Detect which cell encompasses the target text, then output its (x, y) center coordinate. 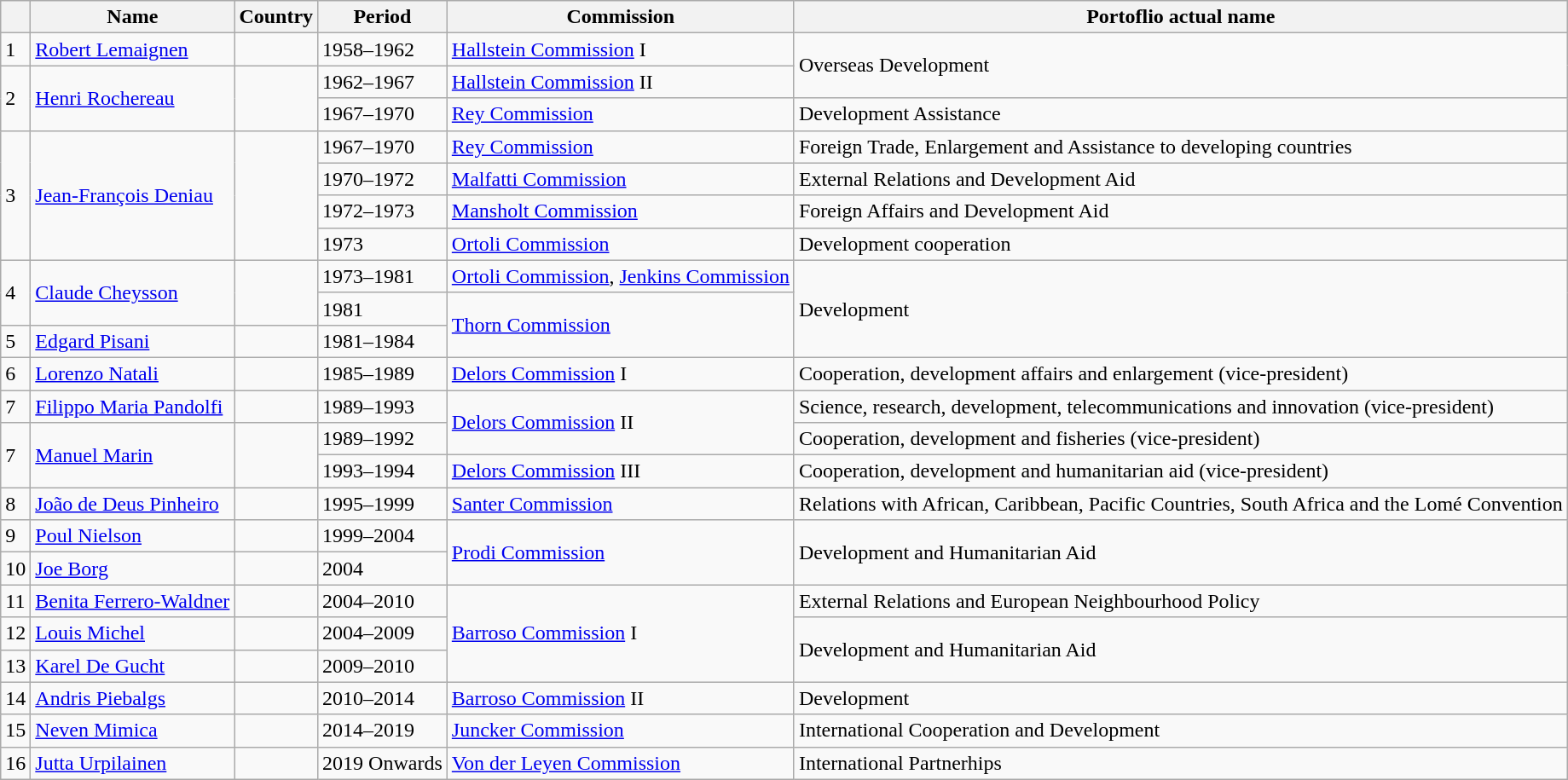
14 (15, 698)
Poul Nielson (133, 536)
4 (15, 292)
Robert Lemaignen (133, 49)
Development cooperation (1180, 244)
1981–1984 (383, 341)
Science, research, development, telecommunications and innovation (vice-president) (1180, 407)
Benita Ferrero-Waldner (133, 601)
1 (15, 49)
Overseas Development (1180, 66)
Lorenzo Natali (133, 373)
1993–1994 (383, 471)
External Relations and Development Aid (1180, 179)
Delors Commission III (621, 471)
Santer Commission (621, 504)
1973–1981 (383, 276)
6 (15, 373)
15 (15, 731)
Delors Commission II (621, 423)
2 (15, 98)
Prodi Commission (621, 552)
2004 (383, 569)
1981 (383, 309)
Hallstein Commission I (621, 49)
3 (15, 195)
Cooperation, development and humanitarian aid (vice-president) (1180, 471)
Development Assistance (1180, 114)
Joe Borg (133, 569)
Neven Mimica (133, 731)
External Relations and European Neighbourhood Policy (1180, 601)
Jean-François Deniau (133, 195)
2019 Onwards (383, 763)
1958–1962 (383, 49)
Mansholt Commission (621, 211)
11 (15, 601)
1962–1967 (383, 82)
16 (15, 763)
1989–1993 (383, 407)
Delors Commission I (621, 373)
2009–2010 (383, 666)
Louis Michel (133, 633)
2010–2014 (383, 698)
1995–1999 (383, 504)
Cooperation, development and fisheries (vice-president) (1180, 439)
Thorn Commission (621, 325)
Foreign Trade, Enlargement and Assistance to developing countries (1180, 147)
Ortoli Commission, Jenkins Commission (621, 276)
Von der Leyen Commission (621, 763)
Claude Cheysson (133, 292)
Henri Rochereau (133, 98)
2014–2019 (383, 731)
Hallstein Commission II (621, 82)
9 (15, 536)
Barroso Commission II (621, 698)
Jutta Urpilainen (133, 763)
Ortoli Commission (621, 244)
Karel De Gucht (133, 666)
Portoflio actual name (1180, 17)
International Partnerhips (1180, 763)
Foreign Affairs and Development Aid (1180, 211)
13 (15, 666)
1985–1989 (383, 373)
1999–2004 (383, 536)
Commission (621, 17)
12 (15, 633)
Manuel Marin (133, 455)
Relations with African, Caribbean, Pacific Countries, South Africa and the Lomé Convention (1180, 504)
Barroso Commission I (621, 633)
1972–1973 (383, 211)
2004–2009 (383, 633)
International Cooperation and Development (1180, 731)
Andris Piebalgs (133, 698)
Country (276, 17)
Edgard Pisani (133, 341)
Juncker Commission (621, 731)
João de Deus Pinheiro (133, 504)
Malfatti Commission (621, 179)
8 (15, 504)
Name (133, 17)
1973 (383, 244)
1970–1972 (383, 179)
Cooperation, development affairs and enlargement (vice-president) (1180, 373)
5 (15, 341)
Filippo Maria Pandolfi (133, 407)
Period (383, 17)
2004–2010 (383, 601)
1989–1992 (383, 439)
10 (15, 569)
